Provide the (X, Y) coordinate of the cell's center where the given text is located.  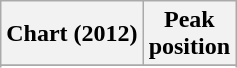
Peakposition (189, 34)
Chart (2012) (72, 34)
